Pinpoint the cell where the given text exists, returning its [x, y] midpoint coordinate. 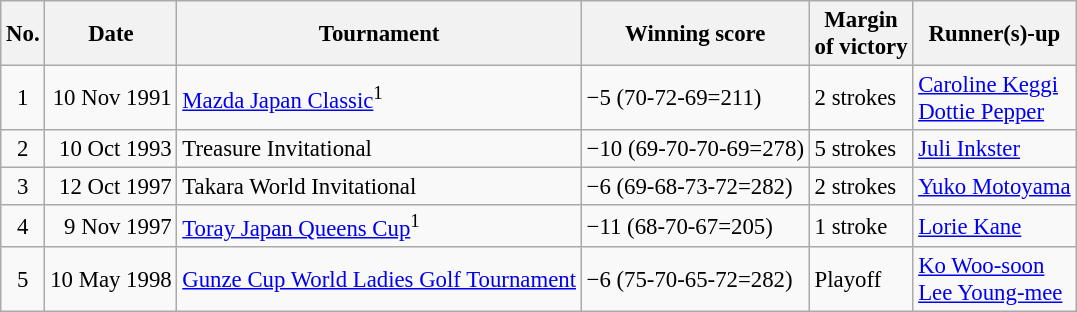
−10 (69-70-70-69=278) [695, 149]
3 [23, 187]
Runner(s)-up [994, 34]
2 [23, 149]
5 strokes [861, 149]
−5 (70-72-69=211) [695, 98]
Toray Japan Queens Cup1 [379, 226]
10 Nov 1991 [111, 98]
Lorie Kane [994, 226]
Winning score [695, 34]
12 Oct 1997 [111, 187]
Marginof victory [861, 34]
Date [111, 34]
Juli Inkster [994, 149]
−6 (69-68-73-72=282) [695, 187]
Yuko Motoyama [994, 187]
4 [23, 226]
−11 (68-70-67=205) [695, 226]
9 Nov 1997 [111, 226]
10 Oct 1993 [111, 149]
1 [23, 98]
Takara World Invitational [379, 187]
Tournament [379, 34]
Caroline Keggi Dottie Pepper [994, 98]
Treasure Invitational [379, 149]
No. [23, 34]
Mazda Japan Classic1 [379, 98]
1 stroke [861, 226]
